Pinpoint the cell where the given text exists, returning its (x, y) midpoint coordinate. 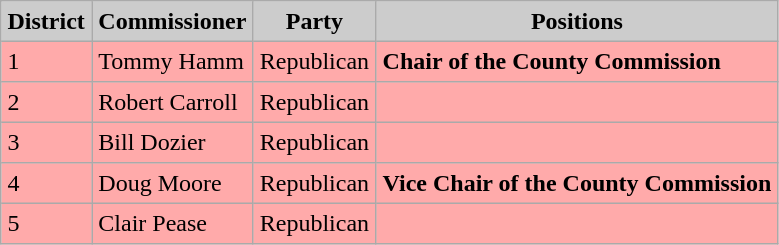
Party (314, 21)
Robert Carroll (172, 102)
Tommy Hamm (172, 61)
District (46, 21)
Vice Chair of the County Commission (577, 183)
Commissioner (172, 21)
Doug Moore (172, 183)
5 (46, 223)
Positions (577, 21)
Chair of the County Commission (577, 61)
Clair Pease (172, 223)
2 (46, 102)
Bill Dozier (172, 142)
1 (46, 61)
4 (46, 183)
3 (46, 142)
